Determine the [x, y] coordinate at the center of the cell enclosing the given text.  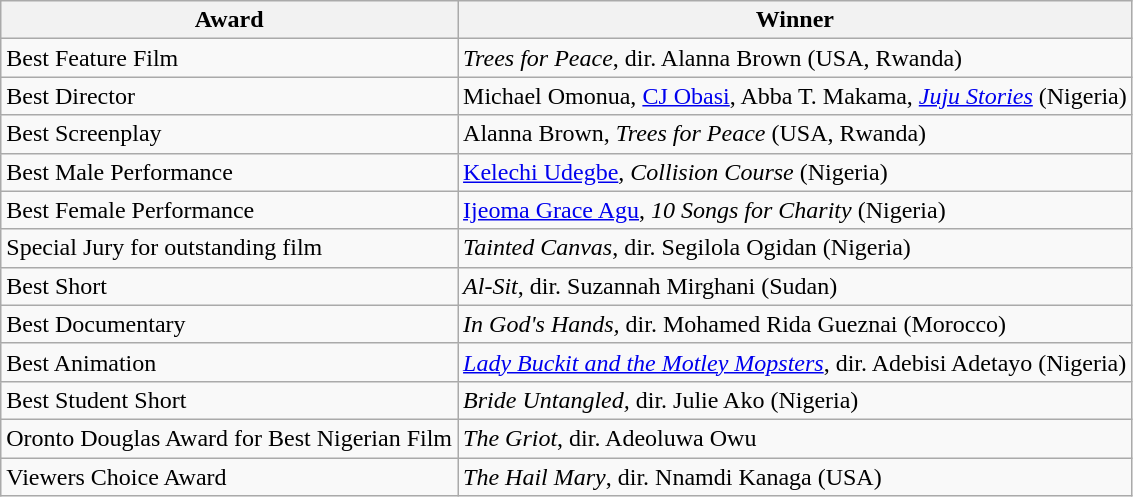
Best Feature Film [230, 58]
Michael Omonua, CJ Obasi, Abba T. Makama, Juju Stories (Nigeria) [796, 96]
Al-Sit, dir. Suzannah Mirghani (Sudan) [796, 286]
Best Director [230, 96]
Best Student Short [230, 400]
Best Male Performance [230, 172]
Kelechi Udegbe, Collision Course (Nigeria) [796, 172]
Tainted Canvas, dir. Segilola Ogidan (Nigeria) [796, 248]
Best Documentary [230, 324]
Ijeoma Grace Agu, 10 Songs for Charity (Nigeria) [796, 210]
Best Animation [230, 362]
In God's Hands, dir. Mohamed Rida Gueznai (Morocco) [796, 324]
Best Female Performance [230, 210]
Viewers Choice Award [230, 477]
Best Short [230, 286]
Award [230, 20]
Alanna Brown, Trees for Peace (USA, Rwanda) [796, 134]
Lady Buckit and the Motley Mopsters, dir. Adebisi Adetayo (Nigeria) [796, 362]
The Hail Mary, dir. Nnamdi Kanaga (USA) [796, 477]
The Griot, dir. Adeoluwa Owu [796, 438]
Trees for Peace, dir. Alanna Brown (USA, Rwanda) [796, 58]
Special Jury for outstanding film [230, 248]
Best Screenplay [230, 134]
Oronto Douglas Award for Best Nigerian Film [230, 438]
Bride Untangled, dir. Julie Ako (Nigeria) [796, 400]
Winner [796, 20]
